Determine the [X, Y] coordinate at the center of the cell enclosing the given text.  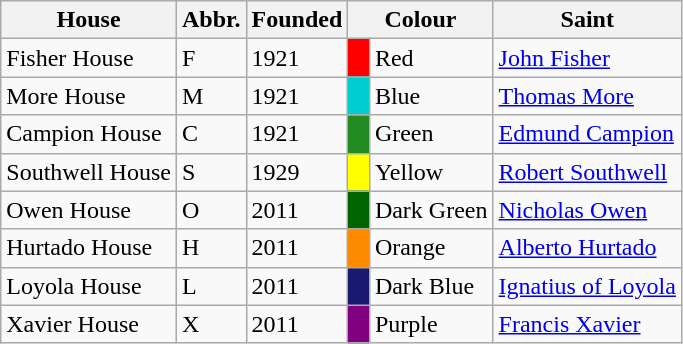
Blue [431, 96]
Orange [431, 248]
Purple [431, 324]
Yellow [431, 172]
More House [89, 96]
1929 [297, 172]
Loyola House [89, 286]
L [211, 286]
Dark Blue [431, 286]
Thomas More [587, 96]
Founded [297, 20]
Saint [587, 20]
House [89, 20]
Edmund Campion [587, 134]
Robert Southwell [587, 172]
Green [431, 134]
S [211, 172]
H [211, 248]
Fisher House [89, 58]
C [211, 134]
Hurtado House [89, 248]
Owen House [89, 210]
X [211, 324]
Colour [420, 20]
John Fisher [587, 58]
Dark Green [431, 210]
Abbr. [211, 20]
F [211, 58]
Nicholas Owen [587, 210]
Xavier House [89, 324]
Red [431, 58]
M [211, 96]
Campion House [89, 134]
Alberto Hurtado [587, 248]
Francis Xavier [587, 324]
O [211, 210]
Ignatius of Loyola [587, 286]
Southwell House [89, 172]
